Identify which cell holds the provided text, then report its (X, Y) central coordinate. 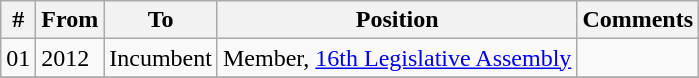
Member, 16th Legislative Assembly (396, 58)
Comments (638, 20)
To (161, 20)
# (18, 20)
01 (18, 58)
Position (396, 20)
From (70, 20)
2012 (70, 58)
Incumbent (161, 58)
